Scan for the cell matching the given text and deliver its [x, y] coordinate at center. 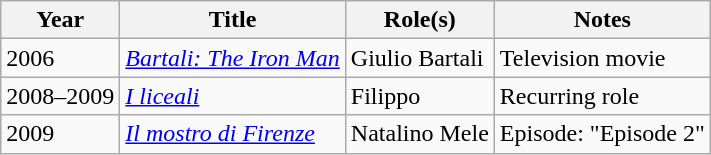
Role(s) [420, 20]
2006 [60, 58]
Recurring role [602, 96]
Episode: "Episode 2" [602, 134]
Notes [602, 20]
Il mostro di Firenze [232, 134]
2009 [60, 134]
Bartali: The Iron Man [232, 58]
I liceali [232, 96]
Year [60, 20]
Television movie [602, 58]
2008–2009 [60, 96]
Giulio Bartali [420, 58]
Filippo [420, 96]
Title [232, 20]
Natalino Mele [420, 134]
